Extract the [x, y] coordinate from the center of the cell holding the provided text.  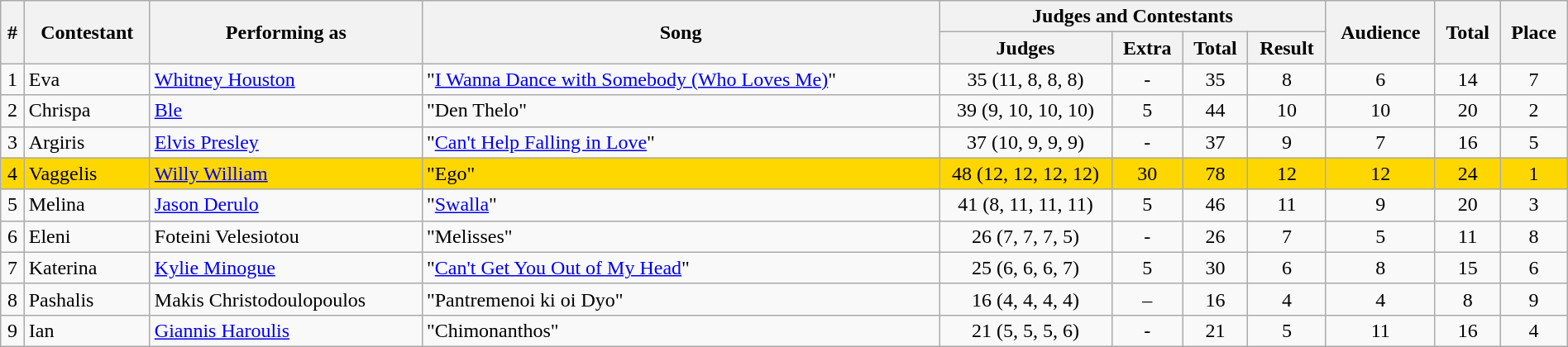
Chrispa [87, 111]
"Can't Help Falling in Love" [680, 142]
25 (6, 6, 6, 7) [1025, 268]
"Swalla" [680, 205]
Performing as [286, 32]
Extra [1147, 48]
41 (8, 11, 11, 11) [1025, 205]
Melina [87, 205]
Pashalis [87, 299]
Contestant [87, 32]
Katerina [87, 268]
Vaggelis [87, 173]
Elvis Presley [286, 142]
"Den Thelo" [680, 111]
21 [1215, 330]
35 (11, 8, 8, 8) [1025, 79]
"Melisses" [680, 236]
21 (5, 5, 5, 6) [1025, 330]
Argiris [87, 142]
35 [1215, 79]
46 [1215, 205]
16 (4, 4, 4, 4) [1025, 299]
39 (9, 10, 10, 10) [1025, 111]
37 (10, 9, 9, 9) [1025, 142]
26 [1215, 236]
"I Wanna Dance with Somebody (Who Loves Me)" [680, 79]
Song [680, 32]
Audience [1380, 32]
Judges and Contestants [1133, 17]
"Chimonanthos" [680, 330]
Ian [87, 330]
37 [1215, 142]
48 (12, 12, 12, 12) [1025, 173]
Judges [1025, 48]
Willy William [286, 173]
Jason Derulo [286, 205]
Eleni [87, 236]
14 [1467, 79]
# [12, 32]
"Can't Get You Out of My Head" [680, 268]
"Pantremenoi ki oi Dyo" [680, 299]
Ble [286, 111]
26 (7, 7, 7, 5) [1025, 236]
Place [1533, 32]
Giannis Haroulis [286, 330]
Makis Christodoulopoulos [286, 299]
"Ego" [680, 173]
15 [1467, 268]
44 [1215, 111]
Eva [87, 79]
Foteini Velesiotou [286, 236]
Kylie Minogue [286, 268]
78 [1215, 173]
Whitney Houston [286, 79]
– [1147, 299]
Result [1287, 48]
24 [1467, 173]
